Scan for the cell matching the given text and deliver its [X, Y] coordinate at center. 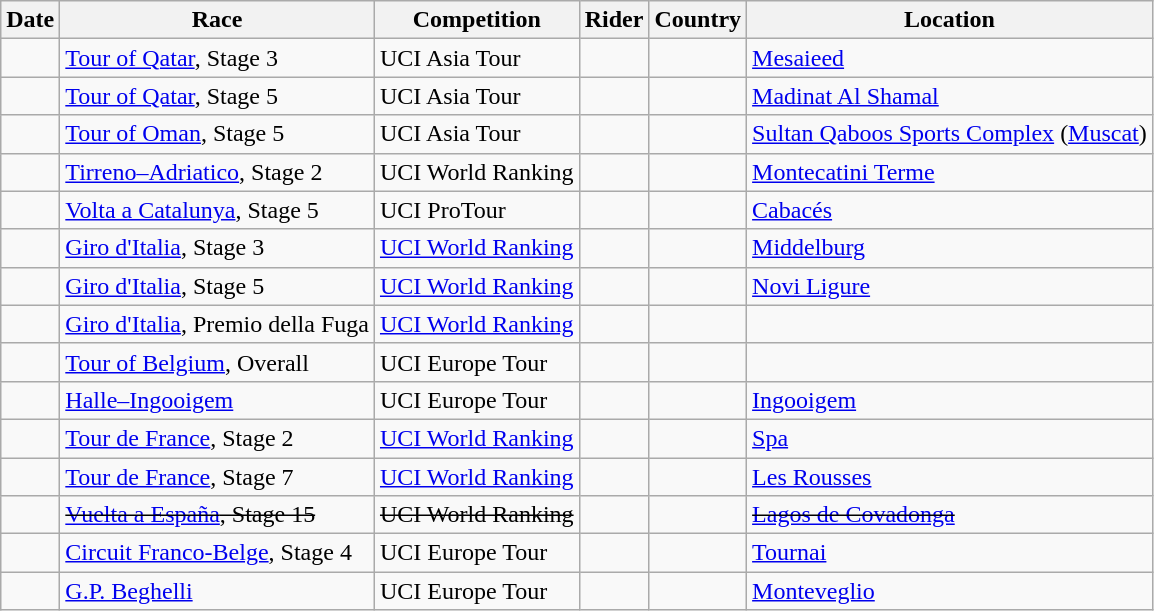
Tour of Oman, Stage 5 [218, 134]
Giro d'Italia, Stage 3 [218, 248]
Les Rousses [950, 477]
Tour of Qatar, Stage 3 [218, 58]
Tournai [950, 553]
Lagos de Covadonga [950, 515]
Tour of Qatar, Stage 5 [218, 96]
Tour de France, Stage 2 [218, 438]
Ingooigem [950, 400]
Mesaieed [950, 58]
UCI ProTour [476, 210]
Sultan Qaboos Sports Complex (Muscat) [950, 134]
Competition [476, 20]
Circuit Franco-Belge, Stage 4 [218, 553]
Madinat Al Shamal [950, 96]
Giro d'Italia, Premio della Fuga [218, 324]
G.P. Beghelli [218, 591]
Spa [950, 438]
Montecatini Terme [950, 172]
Tirreno–Adriatico, Stage 2 [218, 172]
Race [218, 20]
Country [698, 20]
Halle–Ingooigem [218, 400]
Rider [614, 20]
Vuelta a España, Stage 15 [218, 515]
Giro d'Italia, Stage 5 [218, 286]
Cabacés [950, 210]
Middelburg [950, 248]
Monteveglio [950, 591]
Volta a Catalunya, Stage 5 [218, 210]
Tour of Belgium, Overall [218, 362]
Novi Ligure [950, 286]
Location [950, 20]
Date [30, 20]
Tour de France, Stage 7 [218, 477]
